Extract the (X, Y) coordinate from the center of the cell holding the provided text.  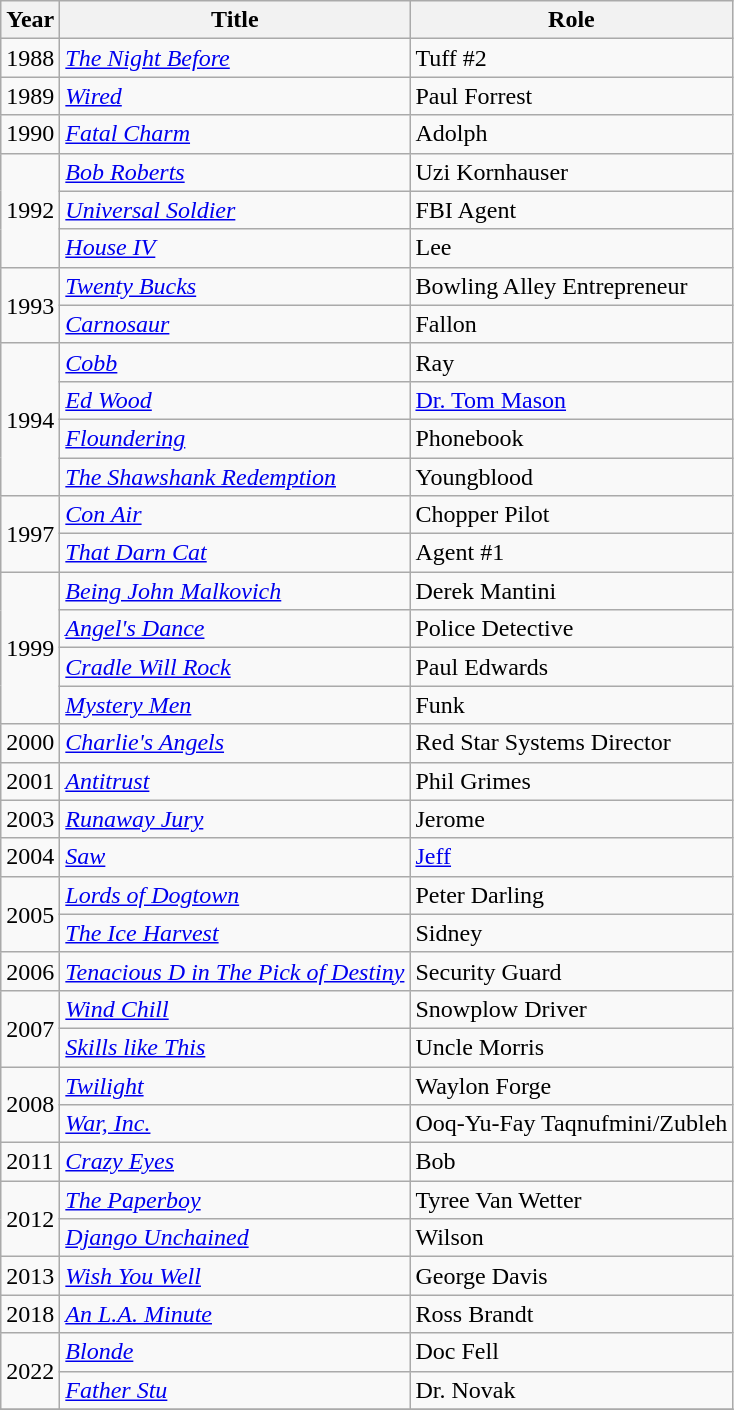
Uzi Kornhauser (572, 172)
Chopper Pilot (572, 515)
Ross Brandt (572, 1314)
Tenacious D in The Pick of Destiny (235, 971)
Jerome (572, 819)
Being John Malkovich (235, 591)
2018 (30, 1314)
Snowplow Driver (572, 1009)
Lee (572, 248)
Carnosaur (235, 324)
2007 (30, 1028)
1994 (30, 419)
Wired (235, 96)
Police Detective (572, 629)
George Davis (572, 1276)
Crazy Eyes (235, 1162)
1990 (30, 134)
Fallon (572, 324)
Father Stu (235, 1390)
Agent #1 (572, 553)
2012 (30, 1219)
Year (30, 20)
2022 (30, 1371)
Ray (572, 362)
That Darn Cat (235, 553)
2000 (30, 743)
2004 (30, 857)
Wish You Well (235, 1276)
Charlie's Angels (235, 743)
Skills like This (235, 1047)
Derek Mantini (572, 591)
1993 (30, 305)
Saw (235, 857)
Tuff #2 (572, 58)
2013 (30, 1276)
Runaway Jury (235, 819)
Floundering (235, 438)
Dr. Novak (572, 1390)
Wilson (572, 1238)
Fatal Charm (235, 134)
House IV (235, 248)
1988 (30, 58)
The Paperboy (235, 1200)
Peter Darling (572, 895)
The Night Before (235, 58)
Universal Soldier (235, 210)
1999 (30, 648)
Waylon Forge (572, 1085)
2005 (30, 914)
An L.A. Minute (235, 1314)
1997 (30, 534)
Dr. Tom Mason (572, 400)
Youngblood (572, 477)
Wind Chill (235, 1009)
Antitrust (235, 781)
2003 (30, 819)
Bowling Alley Entrepreneur (572, 286)
1989 (30, 96)
2006 (30, 971)
Cobb (235, 362)
Red Star Systems Director (572, 743)
Ooq-Yu-Fay Taqnufmini/Zubleh (572, 1124)
Con Air (235, 515)
Bob (572, 1162)
The Shawshank Redemption (235, 477)
Ed Wood (235, 400)
Mystery Men (235, 705)
The Ice Harvest (235, 933)
Tyree Van Wetter (572, 1200)
Jeff (572, 857)
Twilight (235, 1085)
2008 (30, 1104)
2011 (30, 1162)
FBI Agent (572, 210)
Phil Grimes (572, 781)
War, Inc. (235, 1124)
Django Unchained (235, 1238)
Uncle Morris (572, 1047)
Phonebook (572, 438)
Cradle Will Rock (235, 667)
Paul Edwards (572, 667)
Paul Forrest (572, 96)
Doc Fell (572, 1352)
Angel's Dance (235, 629)
Funk (572, 705)
Title (235, 20)
Bob Roberts (235, 172)
Security Guard (572, 971)
Adolph (572, 134)
Blonde (235, 1352)
Sidney (572, 933)
Role (572, 20)
Twenty Bucks (235, 286)
1992 (30, 210)
Lords of Dogtown (235, 895)
2001 (30, 781)
